Extract the [X, Y] coordinate from the center of the cell holding the provided text.  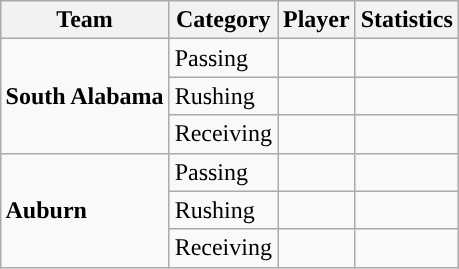
Auburn [84, 210]
Team [84, 20]
Category [223, 20]
South Alabama [84, 96]
Statistics [406, 20]
Player [317, 20]
